Return (x, y) of the center of cell containing provided text 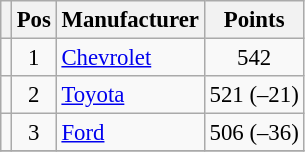
Chevrolet (130, 58)
3 (34, 133)
1 (34, 58)
506 (–36) (254, 133)
Manufacturer (130, 20)
Ford (130, 133)
521 (–21) (254, 95)
542 (254, 58)
Pos (34, 20)
Points (254, 20)
2 (34, 95)
Toyota (130, 95)
